Output the (x, y) coordinate of the center of the cell containing the given text.  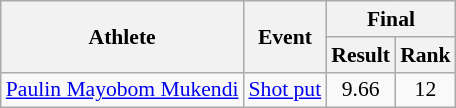
12 (426, 90)
Athlete (122, 36)
Rank (426, 55)
Result (360, 55)
Final (390, 19)
9.66 (360, 90)
Event (286, 36)
Paulin Mayobom Mukendi (122, 90)
Shot put (286, 90)
